Return [x, y] of the center of cell containing provided text 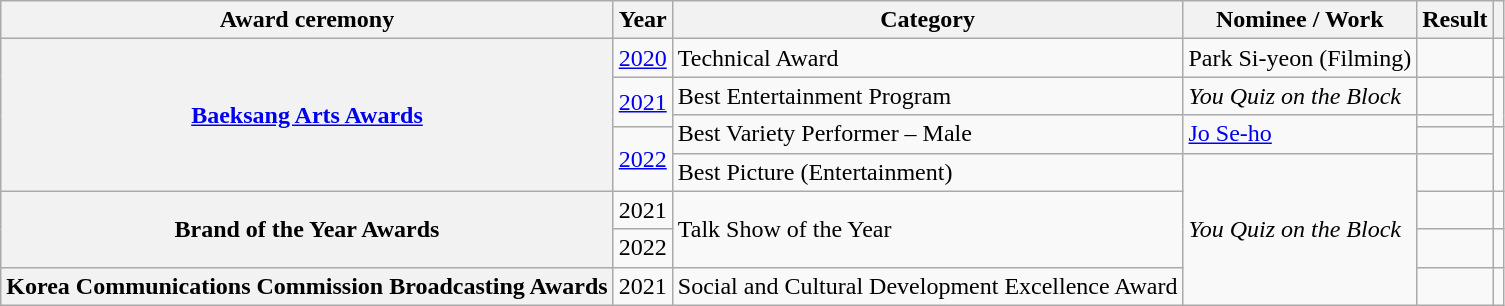
Award ceremony [307, 20]
Park Si-yeon (Filming) [1300, 58]
Year [642, 20]
Technical Award [928, 58]
2020 [642, 58]
Result [1455, 20]
Category [928, 20]
Brand of the Year Awards [307, 229]
Baeksang Arts Awards [307, 115]
Korea Communications Commission Broadcasting Awards [307, 286]
Best Picture (Entertainment) [928, 172]
Social and Cultural Development Excellence Award [928, 286]
Jo Se-ho [1300, 134]
Best Variety Performer – Male [928, 134]
Talk Show of the Year [928, 229]
Nominee / Work [1300, 20]
Best Entertainment Program [928, 96]
